Identify which cell holds the provided text, then report its (x, y) central coordinate. 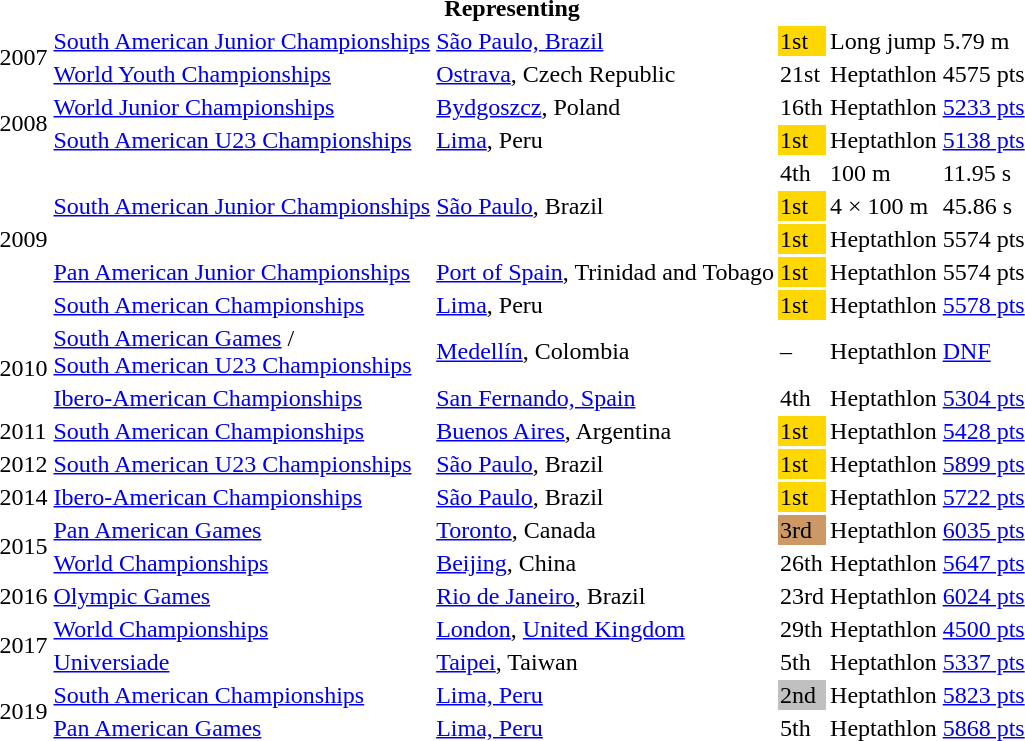
Universiade (242, 662)
World Youth Championships (242, 74)
World Junior Championships (242, 107)
23rd (802, 596)
Buenos Aires, Argentina (606, 431)
5th (802, 662)
Taipei, Taiwan (606, 662)
Long jump (884, 41)
16th (802, 107)
– (802, 352)
London, United Kingdom (606, 629)
3rd (802, 530)
26th (802, 563)
29th (802, 629)
Pan American Games (242, 530)
100 m (884, 173)
Toronto, Canada (606, 530)
Rio de Janeiro, Brazil (606, 596)
Medellín, Colombia (606, 352)
Pan American Junior Championships (242, 272)
4 × 100 m (884, 206)
21st (802, 74)
South American Games /South American U23 Championships (242, 352)
Beijing, China (606, 563)
Ostrava, Czech Republic (606, 74)
Bydgoszcz, Poland (606, 107)
San Fernando, Spain (606, 398)
Olympic Games (242, 596)
Port of Spain, Trinidad and Tobago (606, 272)
2nd (802, 695)
